Search for the cell housing the specified text and yield its [X, Y] center coordinate. 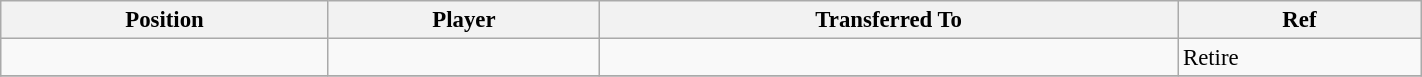
Retire [1300, 58]
Player [464, 20]
Position [164, 20]
Transferred To [889, 20]
Ref [1300, 20]
